Determine the [x, y] coordinate at the center of the cell enclosing the given text.  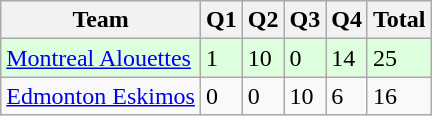
Q2 [263, 20]
1 [221, 58]
25 [399, 58]
16 [399, 96]
Total [399, 20]
Edmonton Eskimos [101, 96]
Montreal Alouettes [101, 58]
Q3 [305, 20]
6 [347, 96]
14 [347, 58]
Q4 [347, 20]
Team [101, 20]
Q1 [221, 20]
